Provide the [x, y] coordinate of the cell's center where the given text is located.  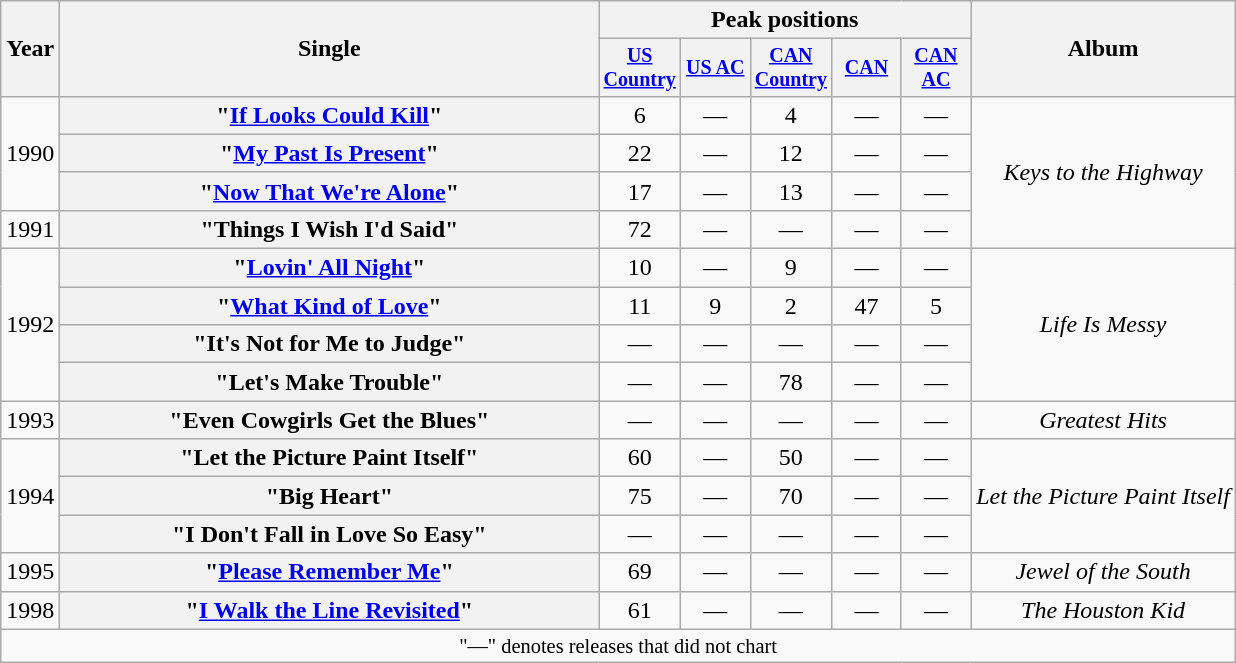
Single [330, 49]
47 [866, 306]
1990 [30, 153]
"—" denotes releases that did not chart [618, 646]
"My Past Is Present" [330, 153]
CAN Country [791, 68]
CAN AC [936, 68]
"Now That We're Alone" [330, 191]
"Please Remember Me" [330, 572]
10 [640, 268]
Greatest Hits [1104, 420]
Year [30, 49]
70 [791, 496]
1995 [30, 572]
60 [640, 458]
"It's Not for Me to Judge" [330, 344]
"What Kind of Love" [330, 306]
"Big Heart" [330, 496]
US AC [716, 68]
1994 [30, 496]
Peak positions [785, 20]
1998 [30, 610]
11 [640, 306]
CAN [866, 68]
1992 [30, 325]
50 [791, 458]
"Let the Picture Paint Itself" [330, 458]
12 [791, 153]
The Houston Kid [1104, 610]
"Let's Make Trouble" [330, 382]
Jewel of the South [1104, 572]
75 [640, 496]
13 [791, 191]
5 [936, 306]
78 [791, 382]
US Country [640, 68]
17 [640, 191]
"I Don't Fall in Love So Easy" [330, 534]
69 [640, 572]
"If Looks Could Kill" [330, 115]
"Even Cowgirls Get the Blues" [330, 420]
"I Walk the Line Revisited" [330, 610]
72 [640, 229]
61 [640, 610]
4 [791, 115]
"Lovin' All Night" [330, 268]
22 [640, 153]
1991 [30, 229]
2 [791, 306]
"Things I Wish I'd Said" [330, 229]
Let the Picture Paint Itself [1104, 496]
6 [640, 115]
1993 [30, 420]
Keys to the Highway [1104, 172]
Life Is Messy [1104, 325]
Album [1104, 49]
